Capture the cell that displays the provided text and extract its (X, Y) central coordinate. 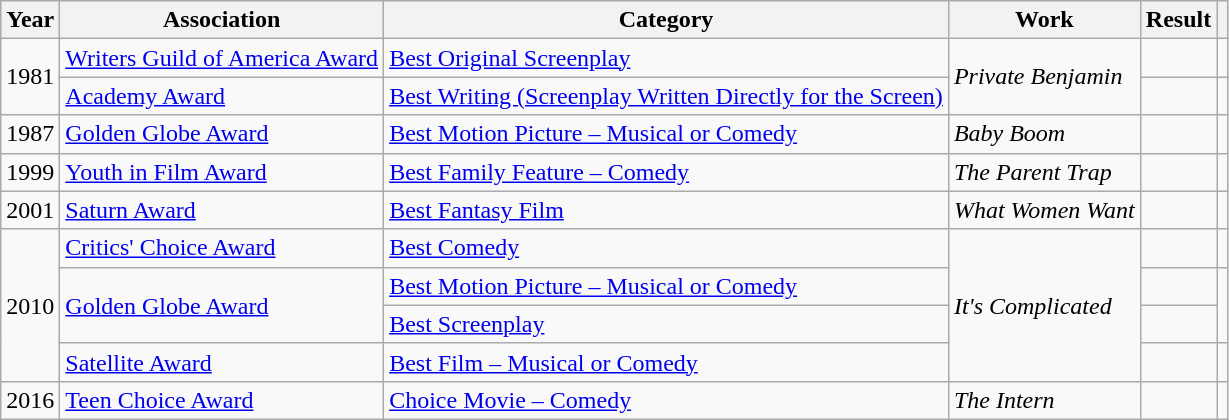
It's Complicated (1044, 305)
The Parent Trap (1044, 172)
Year (30, 20)
Youth in Film Award (222, 172)
Teen Choice Award (222, 400)
Best Screenplay (666, 324)
2016 (30, 400)
Best Fantasy Film (666, 210)
1981 (30, 77)
Best Family Feature – Comedy (666, 172)
Category (666, 20)
1999 (30, 172)
Choice Movie – Comedy (666, 400)
Writers Guild of America Award (222, 58)
Work (1044, 20)
2010 (30, 305)
Academy Award (222, 96)
Best Comedy (666, 248)
What Women Want (1044, 210)
Best Film – Musical or Comedy (666, 362)
Critics' Choice Award (222, 248)
Private Benjamin (1044, 77)
Best Writing (Screenplay Written Directly for the Screen) (666, 96)
1987 (30, 134)
Association (222, 20)
Baby Boom (1044, 134)
The Intern (1044, 400)
Saturn Award (222, 210)
Best Original Screenplay (666, 58)
Satellite Award (222, 362)
Result (1178, 20)
2001 (30, 210)
